Output the [X, Y] coordinate of the center of the cell containing the given text.  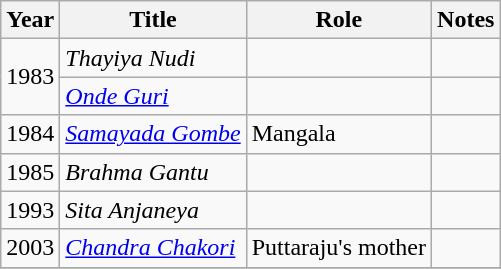
Notes [466, 20]
1993 [30, 210]
Brahma Gantu [153, 172]
Chandra Chakori [153, 248]
1985 [30, 172]
Role [338, 20]
2003 [30, 248]
Mangala [338, 134]
Sita Anjaneya [153, 210]
1984 [30, 134]
Samayada Gombe [153, 134]
Onde Guri [153, 96]
Puttaraju's mother [338, 248]
1983 [30, 77]
Year [30, 20]
Thayiya Nudi [153, 58]
Title [153, 20]
